Detect which cell encompasses the target text, then output its [x, y] center coordinate. 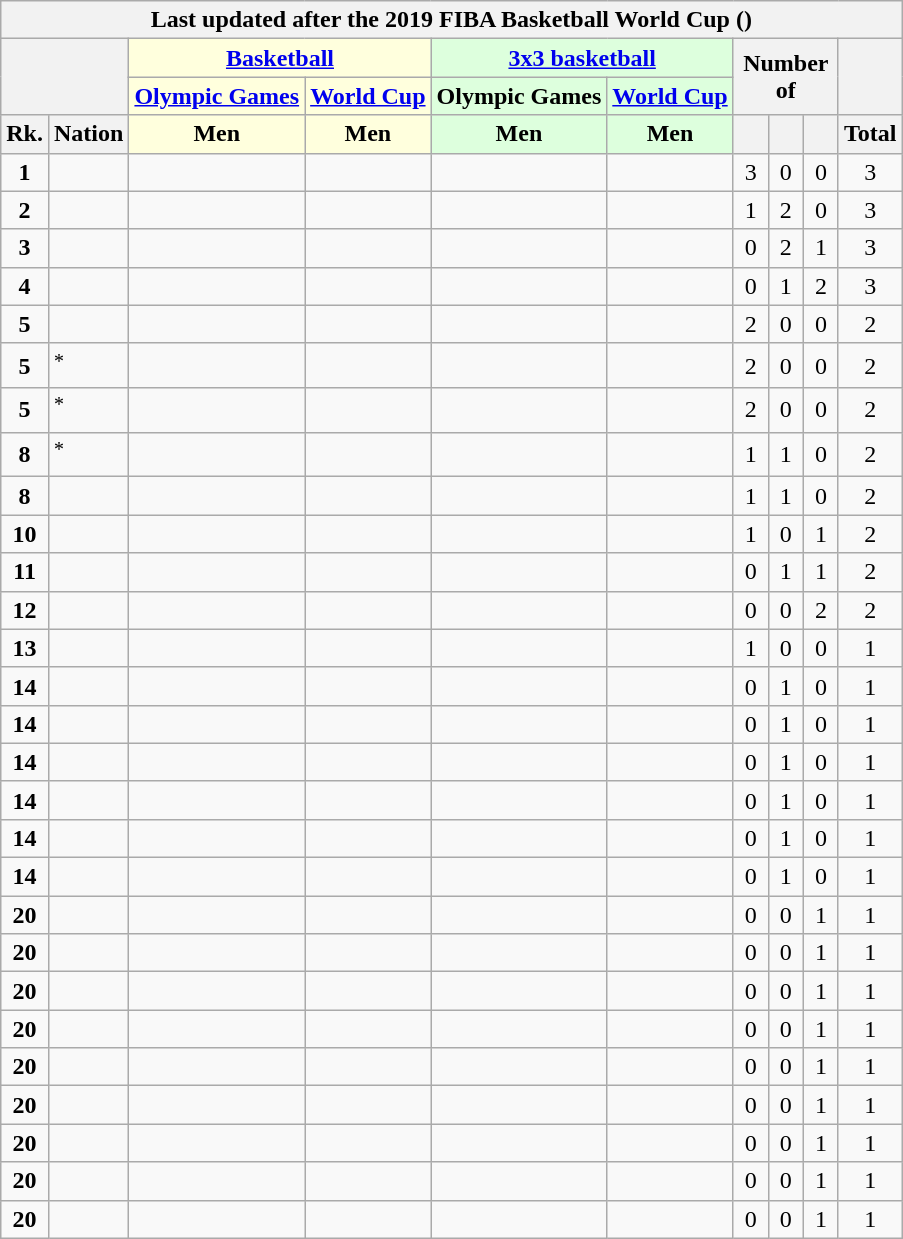
4 [25, 286]
13 [25, 648]
3x3 basketball [582, 58]
Total [870, 134]
Number of [786, 77]
11 [25, 572]
Last updated after the 2019 FIBA Basketball World Cup () [452, 20]
Rk. [25, 134]
Nation [88, 134]
12 [25, 610]
Basketball [280, 58]
10 [25, 534]
